From the cell containing the given text, extract its center point as [X, Y] coordinate. 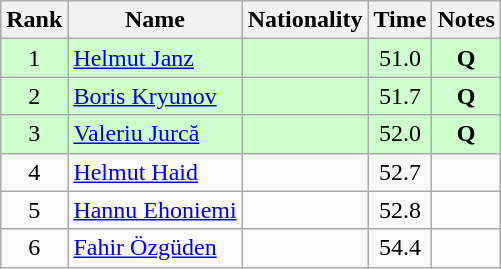
5 [34, 210]
51.7 [400, 96]
Fahir Özgüden [155, 248]
2 [34, 96]
Nationality [305, 20]
52.7 [400, 172]
Valeriu Jurcă [155, 134]
Time [400, 20]
51.0 [400, 58]
6 [34, 248]
Rank [34, 20]
Helmut Janz [155, 58]
52.8 [400, 210]
54.4 [400, 248]
Name [155, 20]
Helmut Haid [155, 172]
4 [34, 172]
1 [34, 58]
3 [34, 134]
52.0 [400, 134]
Hannu Ehoniemi [155, 210]
Boris Kryunov [155, 96]
Notes [466, 20]
